Scan for the cell matching the given text and deliver its (X, Y) coordinate at center. 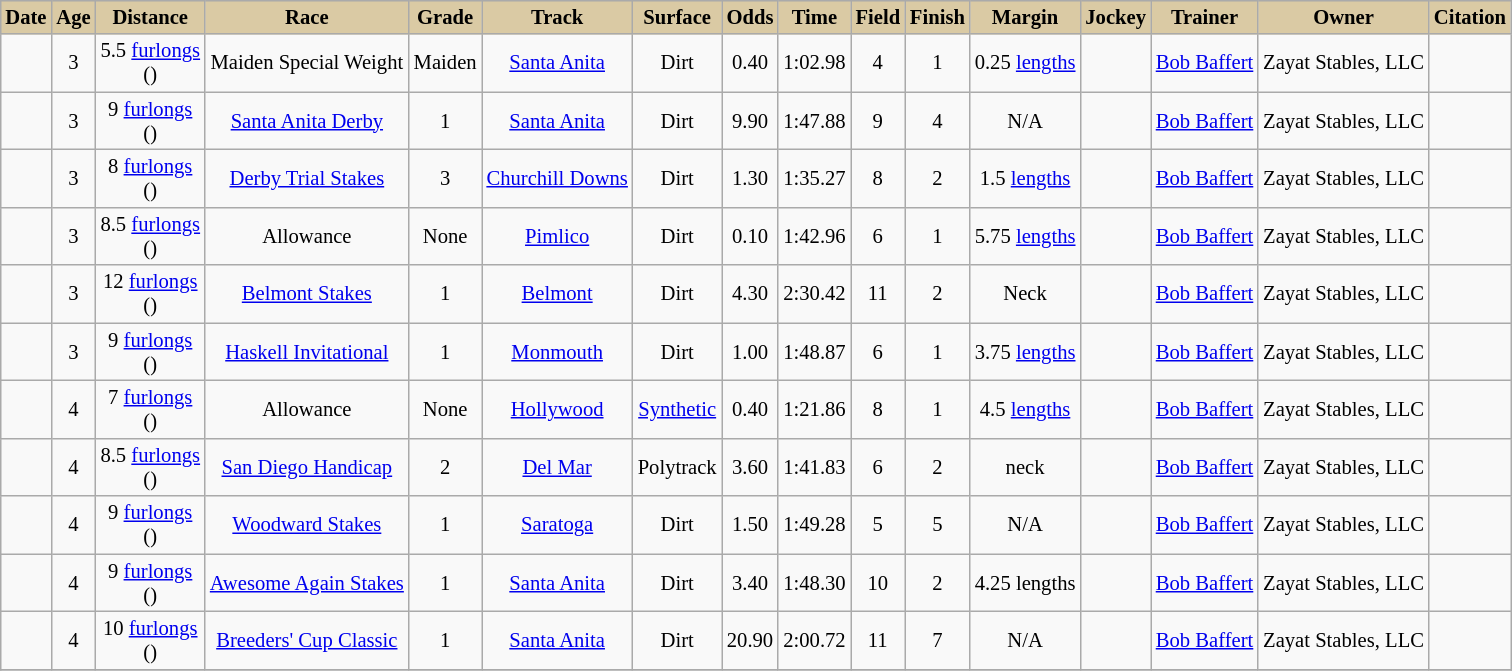
Synthetic (678, 410)
0.10 (750, 236)
Owner (1344, 17)
Field (878, 17)
1:49.28 (814, 525)
Belmont (558, 294)
3.60 (750, 467)
Odds (750, 17)
1:21.86 (814, 410)
3.40 (750, 583)
Pimlico (558, 236)
5.5 furlongs() (150, 63)
Jockey (1115, 17)
San Diego Handicap (307, 467)
Finish (938, 17)
Belmont Stakes (307, 294)
4.30 (750, 294)
0.25 lengths (1026, 63)
Polytrack (678, 467)
12 furlongs() (150, 294)
4.25 lengths (1026, 583)
4.5 lengths (1026, 410)
10 (878, 583)
1:48.87 (814, 352)
Trainer (1204, 17)
Hollywood (558, 410)
7 (938, 641)
Haskell Invitational (307, 352)
1:48.30 (814, 583)
Del Mar (558, 467)
Maiden Special Weight (307, 63)
20.90 (750, 641)
Derby Trial Stakes (307, 179)
1:35.27 (814, 179)
Neck (1026, 294)
10 furlongs() (150, 641)
1:47.88 (814, 121)
1.50 (750, 525)
9 (878, 121)
2:00.72 (814, 641)
1.5 lengths (1026, 179)
1:42.96 (814, 236)
7 furlongs() (150, 410)
Citation (1470, 17)
9.90 (750, 121)
Santa Anita Derby (307, 121)
Grade (446, 17)
Date (26, 17)
1.00 (750, 352)
1:02.98 (814, 63)
Saratoga (558, 525)
Time (814, 17)
neck (1026, 467)
Distance (150, 17)
8 furlongs() (150, 179)
Age (73, 17)
Awesome Again Stakes (307, 583)
1.30 (750, 179)
3.75 lengths (1026, 352)
Race (307, 17)
1:41.83 (814, 467)
Breeders' Cup Classic (307, 641)
2:30.42 (814, 294)
Margin (1026, 17)
Track (558, 17)
Monmouth (558, 352)
Maiden (446, 63)
5.75 lengths (1026, 236)
Surface (678, 17)
Churchill Downs (558, 179)
Woodward Stakes (307, 525)
